Pinpoint the cell where the given text exists, returning its [X, Y] midpoint coordinate. 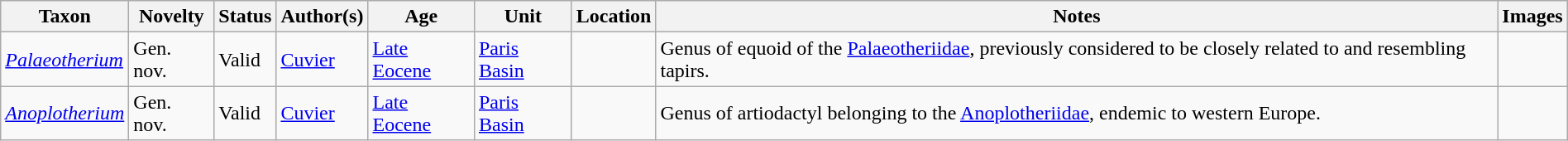
Palaeotherium [65, 60]
Images [1532, 17]
Status [245, 17]
Anoplotherium [65, 113]
Taxon [65, 17]
Notes [1077, 17]
Genus of equoid of the Palaeotheriidae, previously considered to be closely related to and resembling tapirs. [1077, 60]
Author(s) [323, 17]
Genus of artiodactyl belonging to the Anoplotheriidae, endemic to western Europe. [1077, 113]
Age [422, 17]
Unit [523, 17]
Novelty [172, 17]
Location [614, 17]
